For the text-containing cell, return its midpoint in (X, Y) coordinate format. 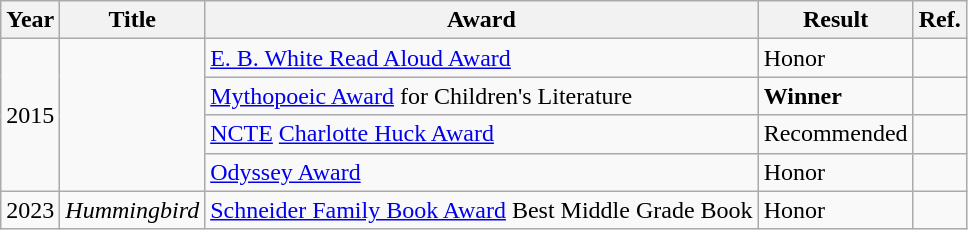
Result (836, 20)
2015 (30, 115)
E. B. White Read Aloud Award (482, 58)
Odyssey Award (482, 172)
Ref. (940, 20)
NCTE Charlotte Huck Award (482, 134)
Winner (836, 96)
Title (132, 20)
2023 (30, 210)
Year (30, 20)
Award (482, 20)
Mythopoeic Award for Children's Literature (482, 96)
Hummingbird (132, 210)
Schneider Family Book Award Best Middle Grade Book (482, 210)
Recommended (836, 134)
